Output the (x, y) coordinate of the center of the cell containing the given text.  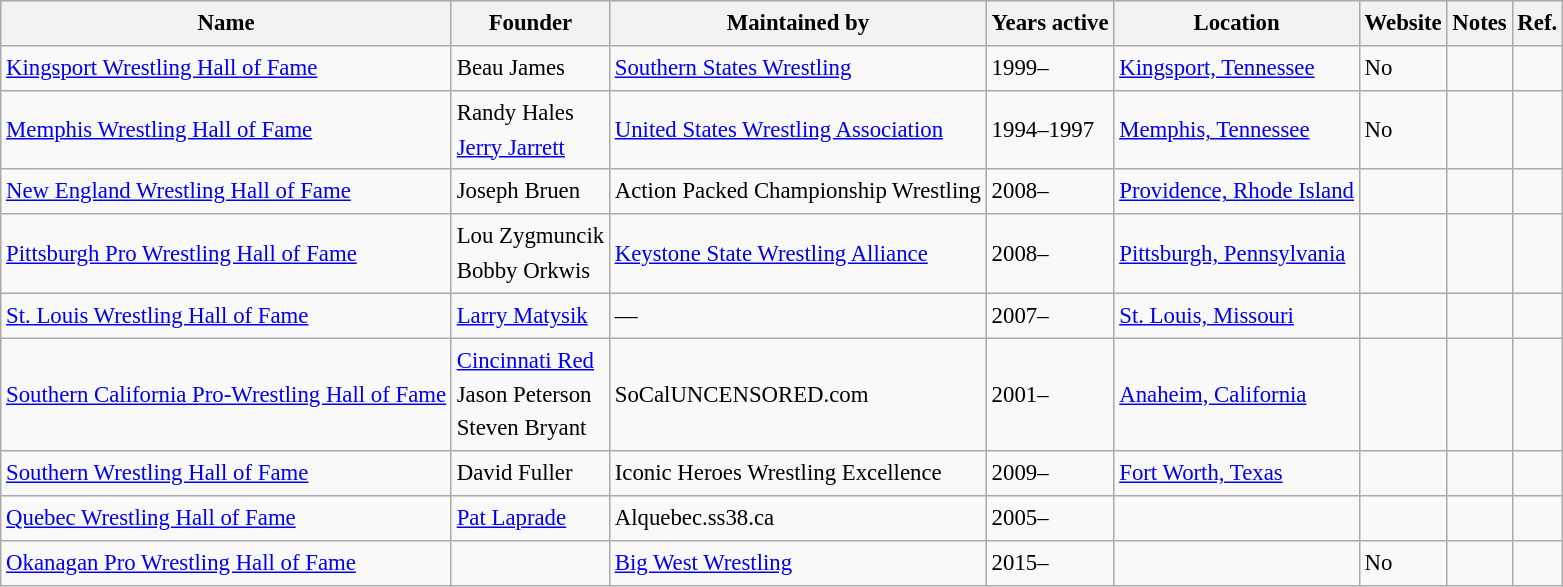
Years active (1050, 24)
1999– (1050, 68)
Name (226, 24)
St. Louis, Missouri (1236, 316)
Beau James (530, 68)
2005– (1050, 518)
New England Wrestling Hall of Fame (226, 192)
Founder (530, 24)
Pittsburgh Pro Wrestling Hall of Fame (226, 254)
Randy HalesJerry Jarrett (530, 130)
2001– (1050, 394)
Lou ZygmuncikBobby Orkwis (530, 254)
Cincinnati RedJason PetersonSteven Bryant (530, 394)
Okanagan Pro Wrestling Hall of Fame (226, 564)
Anaheim, California (1236, 394)
Fort Worth, Texas (1236, 474)
Kingsport, Tennessee (1236, 68)
Southern California Pro-Wrestling Hall of Fame (226, 394)
SoCalUNCENSORED.com (798, 394)
Southern States Wrestling (798, 68)
Ref. (1537, 24)
Pat Laprade (530, 518)
Maintained by (798, 24)
Memphis, Tennessee (1236, 130)
2009– (1050, 474)
Big West Wrestling (798, 564)
Southern Wrestling Hall of Fame (226, 474)
Quebec Wrestling Hall of Fame (226, 518)
Location (1236, 24)
Website (1403, 24)
Pittsburgh, Pennsylvania (1236, 254)
United States Wrestling Association (798, 130)
Kingsport Wrestling Hall of Fame (226, 68)
Notes (1480, 24)
St. Louis Wrestling Hall of Fame (226, 316)
2015– (1050, 564)
Iconic Heroes Wrestling Excellence (798, 474)
David Fuller (530, 474)
Keystone State Wrestling Alliance (798, 254)
Alquebec.ss38.ca (798, 518)
Memphis Wrestling Hall of Fame (226, 130)
2007– (1050, 316)
— (798, 316)
1994–1997 (1050, 130)
Larry Matysik (530, 316)
Action Packed Championship Wrestling (798, 192)
Joseph Bruen (530, 192)
Providence, Rhode Island (1236, 192)
